Determine the [x, y] coordinate at the center of the cell enclosing the given text.  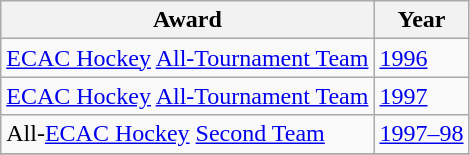
All-ECAC Hockey Second Team [188, 134]
1996 [422, 58]
1997–98 [422, 134]
Award [188, 20]
1997 [422, 96]
Year [422, 20]
